Determine the [x, y] coordinate at the center of the cell enclosing the given text.  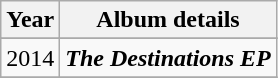
Year [30, 20]
Album details [168, 20]
The Destinations EP [168, 58]
2014 [30, 58]
